Detect which cell encompasses the target text, then output its [x, y] center coordinate. 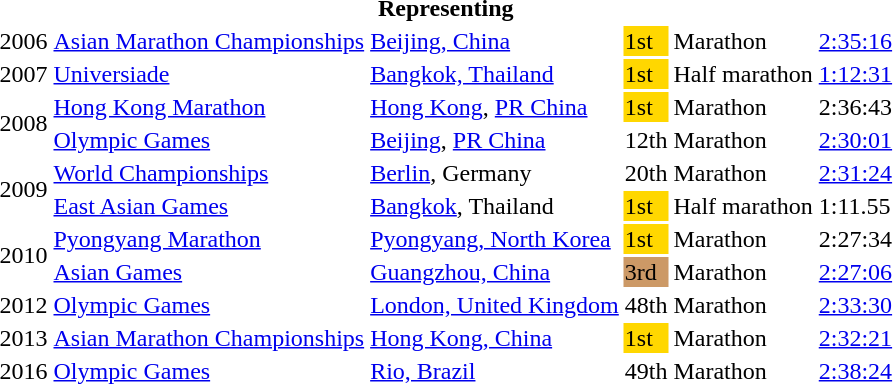
Beijing, PR China [495, 140]
2:33:30 [855, 305]
Universiade [209, 74]
Pyongyang, North Korea [495, 239]
Pyongyang Marathon [209, 239]
Berlin, Germany [495, 173]
3rd [646, 272]
2:36:43 [855, 107]
2:27:06 [855, 272]
Guangzhou, China [495, 272]
London, United Kingdom [495, 305]
Hong Kong Marathon [209, 107]
2:30:01 [855, 140]
1:11.55 [855, 206]
12th [646, 140]
Beijing, China [495, 41]
2:32:21 [855, 338]
2:31:24 [855, 173]
Hong Kong, China [495, 338]
World Championships [209, 173]
East Asian Games [209, 206]
20th [646, 173]
1:12:31 [855, 74]
2:35:16 [855, 41]
2:27:34 [855, 239]
48th [646, 305]
Asian Games [209, 272]
Hong Kong, PR China [495, 107]
